Find where the given text appears and provide that cell's center as [X, Y] coordinate. 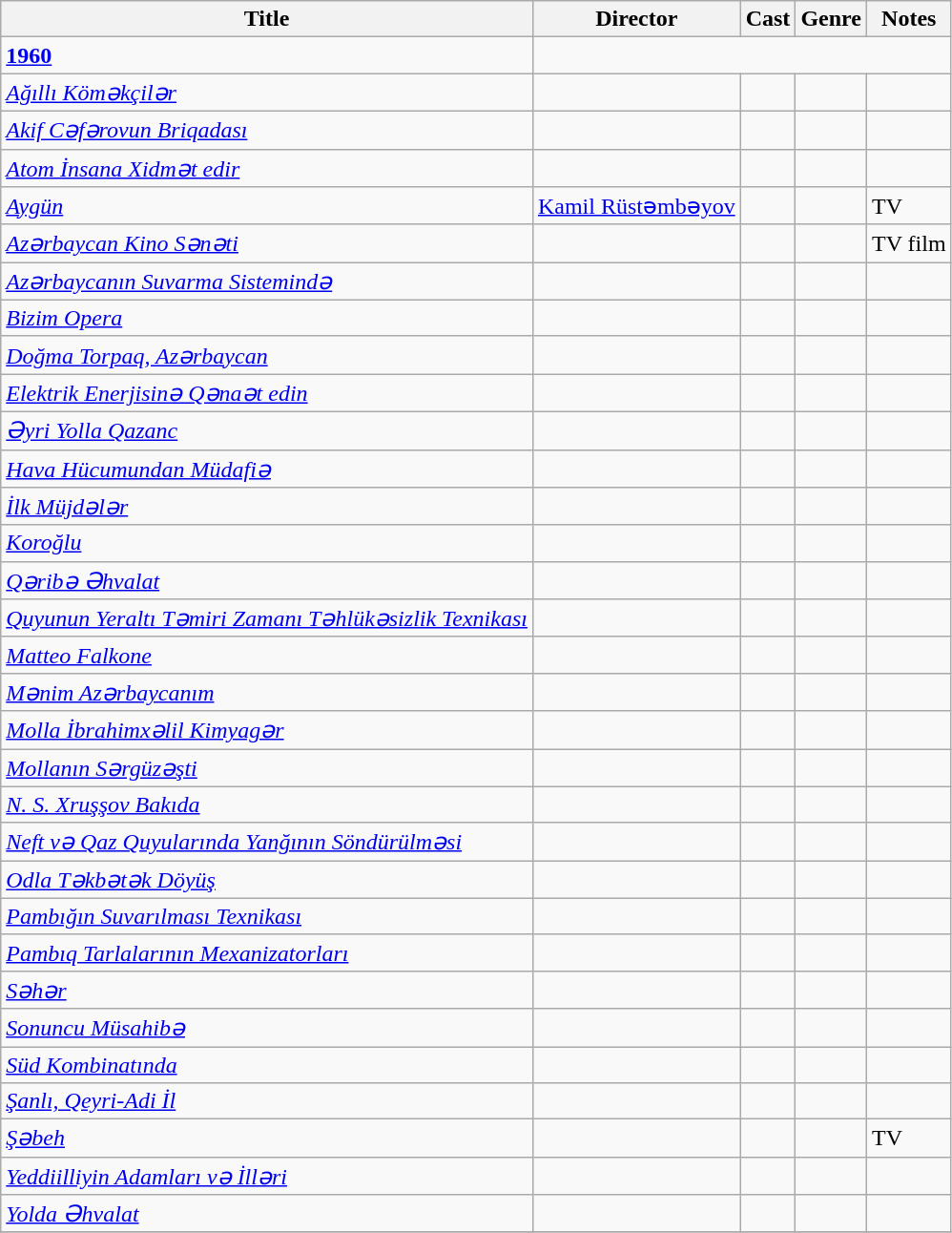
Əyri Yolla Qazanc [267, 430]
Mollanın Sərgüzəşti [267, 767]
Kamil Rüstəmbəyov [636, 206]
Ağıllı Köməkçilər [267, 93]
Bizim Opera [267, 318]
Süd Kombinatında [267, 1064]
Title [267, 19]
Pambıq Tarlalarının Mexanizatorları [267, 952]
İlk Müjdələr [267, 507]
Neft və Qaz Quyularında Yanğının Söndürülməsi [267, 842]
Yeddiilliyin Adamları və İlləri [267, 1176]
Azərbaycan Kino Sənəti [267, 243]
Odla Təkbətək Döyüş [267, 880]
Aygün [267, 206]
Pambığın Suvarılması Texnikası [267, 916]
Koroğlu [267, 543]
Şəbeh [267, 1139]
Sonuncu Müsahibə [267, 1028]
Quyunun Yeraltı Təmiri Zamanı Təhlükəsizlik Texnikası [267, 618]
1960 [267, 55]
Şanlı, Qeyri-Adi İl [267, 1101]
TV film [908, 243]
Elektrik Enerjisinə Qənaət edin [267, 393]
Matteo Falkone [267, 655]
Mənim Azərbaycanım [267, 692]
Doğma Torpaq, Azərbaycan [267, 355]
Notes [908, 19]
Genre [832, 19]
Qəribə Əhvalat [267, 580]
Atom İnsana Xidmət edir [267, 168]
Cast [768, 19]
Akif Cəfərovun Briqadası [267, 130]
Azərbaycanın Suvarma Sistemində [267, 282]
Hava Hücumundan Müdafiə [267, 469]
Director [636, 19]
Yolda Əhvalat [267, 1214]
Molla İbrahimxəlil Kimyagər [267, 730]
Səhər [267, 990]
N. S. Xruşşov Bakıda [267, 805]
